Search for the cell housing the specified text and yield its [X, Y] center coordinate. 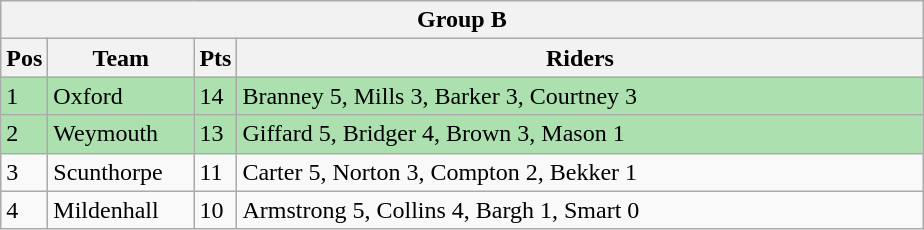
Scunthorpe [121, 172]
Pts [216, 58]
Armstrong 5, Collins 4, Bargh 1, Smart 0 [580, 210]
Group B [462, 20]
Carter 5, Norton 3, Compton 2, Bekker 1 [580, 172]
Team [121, 58]
Oxford [121, 96]
11 [216, 172]
Giffard 5, Bridger 4, Brown 3, Mason 1 [580, 134]
Pos [24, 58]
3 [24, 172]
14 [216, 96]
13 [216, 134]
Mildenhall [121, 210]
1 [24, 96]
4 [24, 210]
Branney 5, Mills 3, Barker 3, Courtney 3 [580, 96]
10 [216, 210]
2 [24, 134]
Weymouth [121, 134]
Riders [580, 58]
